Identify which cell holds the provided text, then report its (X, Y) central coordinate. 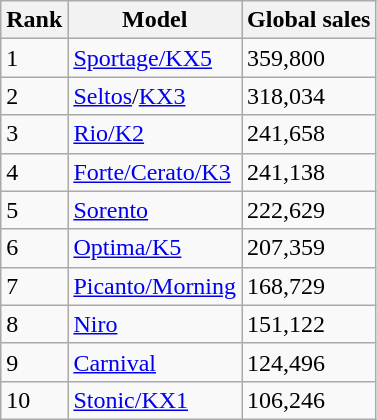
207,359 (309, 248)
Model (155, 20)
168,729 (309, 286)
1 (34, 58)
6 (34, 248)
222,629 (309, 210)
151,122 (309, 324)
Sportage/KX5 (155, 58)
3 (34, 134)
241,658 (309, 134)
106,246 (309, 400)
Global sales (309, 20)
Rank (34, 20)
241,138 (309, 172)
Stonic/KX1 (155, 400)
318,034 (309, 96)
9 (34, 362)
2 (34, 96)
Picanto/Morning (155, 286)
Rio/K2 (155, 134)
Seltos/KX3 (155, 96)
5 (34, 210)
Sorento (155, 210)
10 (34, 400)
Niro (155, 324)
Forte/Cerato/K3 (155, 172)
124,496 (309, 362)
Optima/K5 (155, 248)
7 (34, 286)
359,800 (309, 58)
Carnival (155, 362)
4 (34, 172)
8 (34, 324)
